Locate the cell with the specified text and output its (X, Y) center coordinate. 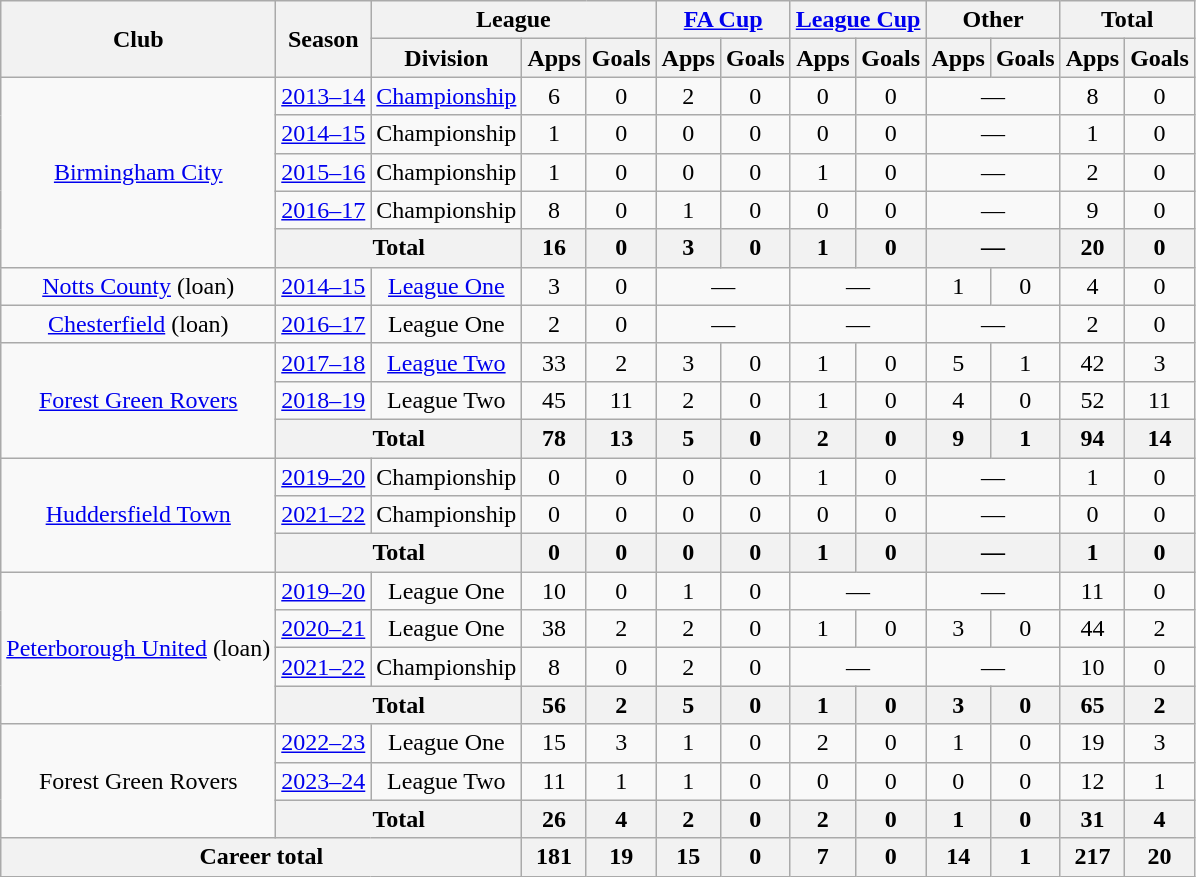
26 (554, 819)
45 (554, 400)
33 (554, 362)
FA Cup (723, 20)
League (514, 20)
Club (138, 39)
38 (554, 629)
6 (554, 96)
2013–14 (324, 96)
52 (1092, 400)
56 (554, 705)
Other (993, 20)
217 (1092, 857)
2018–19 (324, 400)
2023–24 (324, 781)
Season (324, 39)
Peterborough United (loan) (138, 648)
2020–21 (324, 629)
16 (554, 248)
42 (1092, 362)
13 (621, 438)
Career total (262, 857)
12 (1092, 781)
Huddersfield Town (138, 515)
2015–16 (324, 172)
Chesterfield (loan) (138, 324)
78 (554, 438)
2017–18 (324, 362)
7 (822, 857)
Birmingham City (138, 172)
Division (446, 58)
65 (1092, 705)
31 (1092, 819)
94 (1092, 438)
Notts County (loan) (138, 286)
44 (1092, 629)
2022–23 (324, 743)
181 (554, 857)
League Cup (858, 20)
